Scan for the cell matching the given text and deliver its (X, Y) coordinate at center. 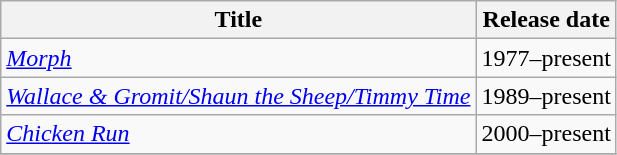
Wallace & Gromit/Shaun the Sheep/Timmy Time (238, 96)
1977–present (546, 58)
Title (238, 20)
2000–present (546, 134)
Release date (546, 20)
Chicken Run (238, 134)
1989–present (546, 96)
Morph (238, 58)
